Pinpoint the cell where the given text exists, returning its (x, y) midpoint coordinate. 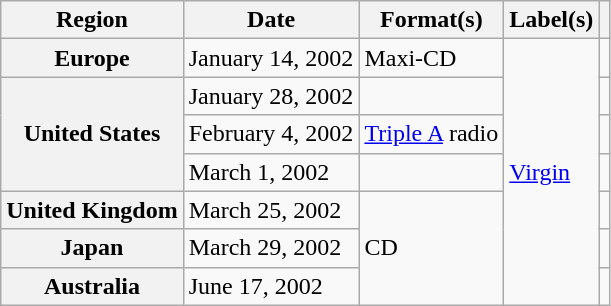
Australia (92, 286)
CD (432, 248)
January 28, 2002 (271, 96)
Date (271, 20)
Triple A radio (432, 134)
February 4, 2002 (271, 134)
Virgin (552, 172)
March 25, 2002 (271, 210)
January 14, 2002 (271, 58)
Maxi-CD (432, 58)
March 1, 2002 (271, 172)
United Kingdom (92, 210)
Format(s) (432, 20)
Label(s) (552, 20)
Europe (92, 58)
Region (92, 20)
June 17, 2002 (271, 286)
United States (92, 134)
March 29, 2002 (271, 248)
Japan (92, 248)
